Scan for the cell matching the given text and deliver its [X, Y] coordinate at center. 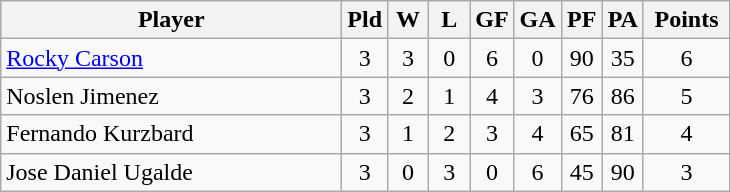
Jose Daniel Ugalde [172, 172]
Player [172, 20]
5 [686, 96]
Noslen Jimenez [172, 96]
76 [582, 96]
Rocky Carson [172, 58]
PF [582, 20]
Pld [365, 20]
Points [686, 20]
65 [582, 134]
L [450, 20]
PA [622, 20]
81 [622, 134]
Fernando Kurzbard [172, 134]
GF [492, 20]
45 [582, 172]
GA [538, 20]
86 [622, 96]
W [408, 20]
35 [622, 58]
